Determine the [X, Y] coordinate at the center of the cell enclosing the given text.  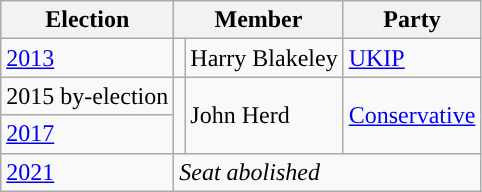
John Herd [264, 115]
Conservative [412, 115]
Party [412, 20]
2017 [88, 134]
2013 [88, 58]
Harry Blakeley [264, 58]
Member [258, 20]
Election [88, 20]
Seat abolished [328, 172]
UKIP [412, 58]
2015 by-election [88, 96]
2021 [88, 172]
